Return the (X, Y) coordinate for the center point of the cell that contains the specified text.  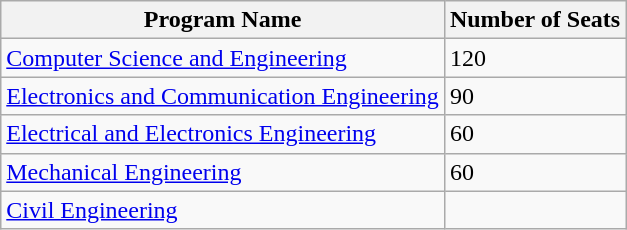
Mechanical Engineering (223, 172)
120 (534, 58)
Program Name (223, 20)
Electronics and Communication Engineering (223, 96)
90 (534, 96)
Computer Science and Engineering (223, 58)
Number of Seats (534, 20)
Electrical and Electronics Engineering (223, 134)
Civil Engineering (223, 210)
